Determine the [x, y] coordinate at the center of the cell enclosing the given text.  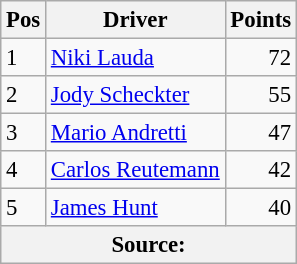
2 [24, 95]
Driver [136, 20]
Source: [149, 245]
72 [260, 58]
1 [24, 58]
40 [260, 208]
47 [260, 133]
42 [260, 170]
Niki Lauda [136, 58]
3 [24, 133]
5 [24, 208]
Pos [24, 20]
4 [24, 170]
James Hunt [136, 208]
Mario Andretti [136, 133]
55 [260, 95]
Jody Scheckter [136, 95]
Carlos Reutemann [136, 170]
Points [260, 20]
